Detect which cell encompasses the target text, then output its (X, Y) center coordinate. 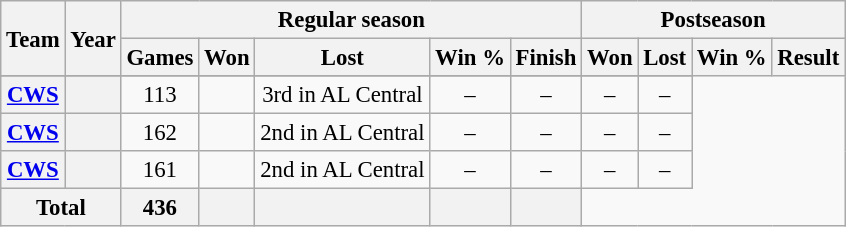
113 (160, 95)
Year (93, 38)
Result (808, 58)
Team (33, 38)
162 (160, 133)
Regular season (352, 20)
161 (160, 170)
Games (160, 58)
3rd in AL Central (342, 95)
Finish (546, 58)
Postseason (714, 20)
436 (160, 208)
Total (61, 208)
